Find where the given text appears and provide that cell's center as (X, Y) coordinate. 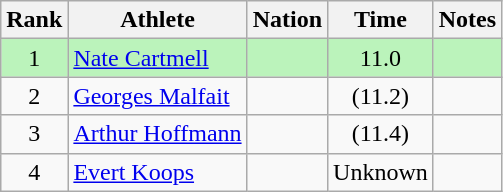
Nate Cartmell (158, 58)
3 (34, 134)
Nation (287, 20)
Athlete (158, 20)
2 (34, 96)
Time (381, 20)
(11.4) (381, 134)
Arthur Hoffmann (158, 134)
Georges Malfait (158, 96)
Evert Koops (158, 172)
1 (34, 58)
4 (34, 172)
11.0 (381, 58)
Rank (34, 20)
Unknown (381, 172)
(11.2) (381, 96)
Notes (467, 20)
